Determine the [X, Y] coordinate at the center of the cell enclosing the given text.  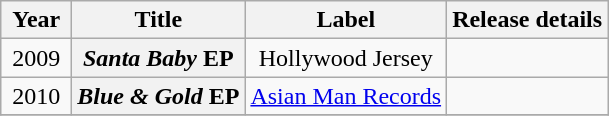
Blue & Gold EP [158, 96]
Hollywood Jersey [346, 58]
Asian Man Records [346, 96]
Label [346, 20]
2010 [36, 96]
Release details [528, 20]
Title [158, 20]
2009 [36, 58]
Year [36, 20]
Santa Baby EP [158, 58]
